Locate the cell with the specified text and output its [X, Y] center coordinate. 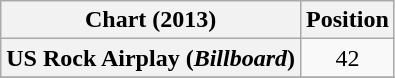
Chart (2013) [151, 20]
Position [348, 20]
42 [348, 58]
US Rock Airplay (Billboard) [151, 58]
